Scan for the cell matching the given text and deliver its (x, y) coordinate at center. 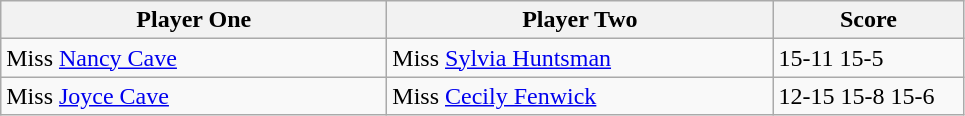
15-11 15-5 (868, 58)
12-15 15-8 15-6 (868, 96)
Player Two (580, 20)
Miss Nancy Cave (194, 58)
Score (868, 20)
Miss Cecily Fenwick (580, 96)
Player One (194, 20)
Miss Sylvia Huntsman (580, 58)
Miss Joyce Cave (194, 96)
